Extract the [X, Y] coordinate from the center of the cell holding the provided text.  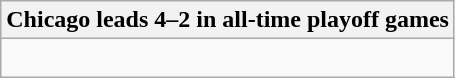
Chicago leads 4–2 in all-time playoff games [228, 20]
